Output the (x, y) coordinate of the center of the cell containing the given text.  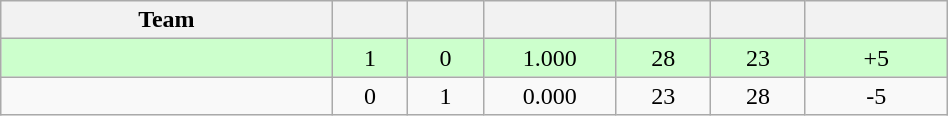
+5 (876, 58)
1.000 (549, 58)
0.000 (549, 96)
Team (166, 20)
-5 (876, 96)
